Provide the [x, y] coordinate of the cell's center where the given text is located.  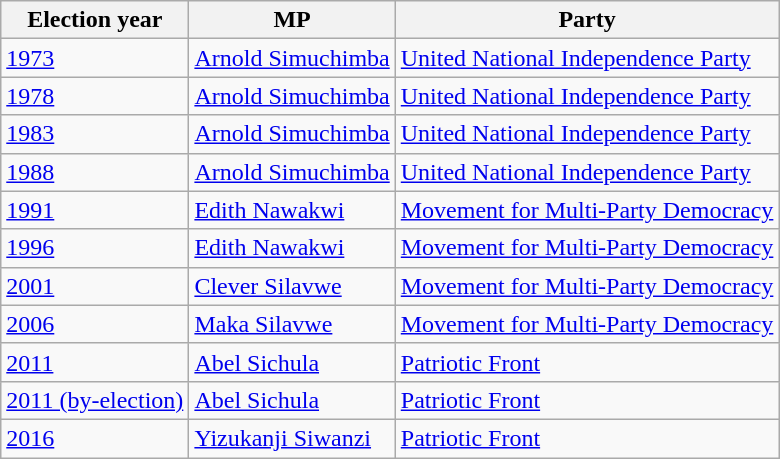
Maka Silavwe [292, 324]
2001 [95, 286]
Yizukanji Siwanzi [292, 438]
MP [292, 20]
2006 [95, 324]
Election year [95, 20]
Clever Silavwe [292, 286]
2011 (by-election) [95, 400]
1978 [95, 96]
1988 [95, 172]
2011 [95, 362]
1996 [95, 248]
Party [587, 20]
2016 [95, 438]
1991 [95, 210]
1983 [95, 134]
1973 [95, 58]
